Capture the cell that displays the provided text and extract its (X, Y) central coordinate. 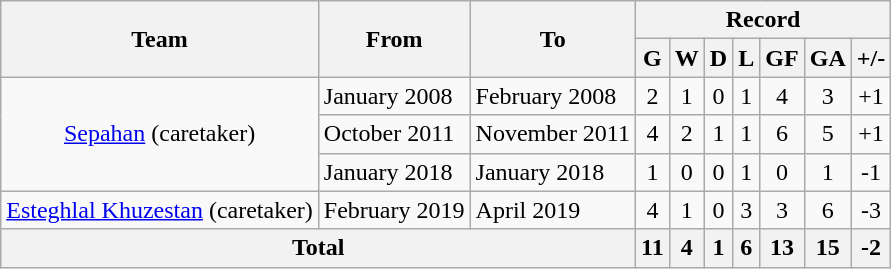
February 2019 (394, 210)
Team (160, 39)
G (653, 58)
Total (318, 248)
-2 (870, 248)
+/- (870, 58)
Sepahan (caretaker) (160, 134)
13 (782, 248)
GA (828, 58)
GF (782, 58)
W (686, 58)
-3 (870, 210)
October 2011 (394, 134)
To (552, 39)
From (394, 39)
5 (828, 134)
11 (653, 248)
15 (828, 248)
January 2008 (394, 96)
February 2008 (552, 96)
Record (764, 20)
L (746, 58)
Esteghlal Khuzestan (caretaker) (160, 210)
D (718, 58)
November 2011 (552, 134)
-1 (870, 172)
April 2019 (552, 210)
